Provide the (x, y) coordinate of the cell's center where the given text is located.  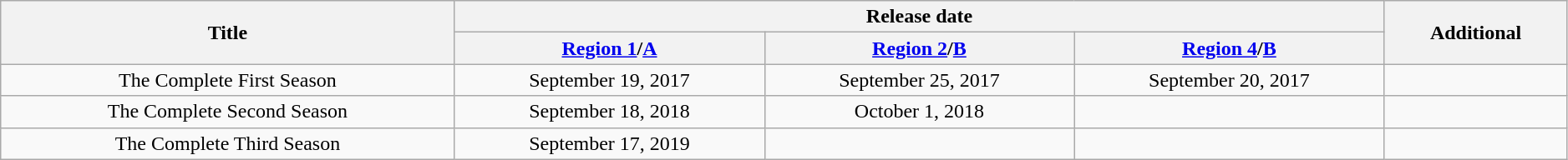
The Complete Second Season (227, 112)
September 25, 2017 (919, 80)
Additional (1475, 32)
Title (227, 32)
Release date (919, 17)
Region 2/B (919, 48)
The Complete First Season (227, 80)
October 1, 2018 (919, 112)
September 19, 2017 (610, 80)
September 20, 2017 (1230, 80)
September 17, 2019 (610, 143)
Region 1/A (610, 48)
Region 4/B (1230, 48)
The Complete Third Season (227, 143)
September 18, 2018 (610, 112)
